Locate the cell with the specified text and output its [X, Y] center coordinate. 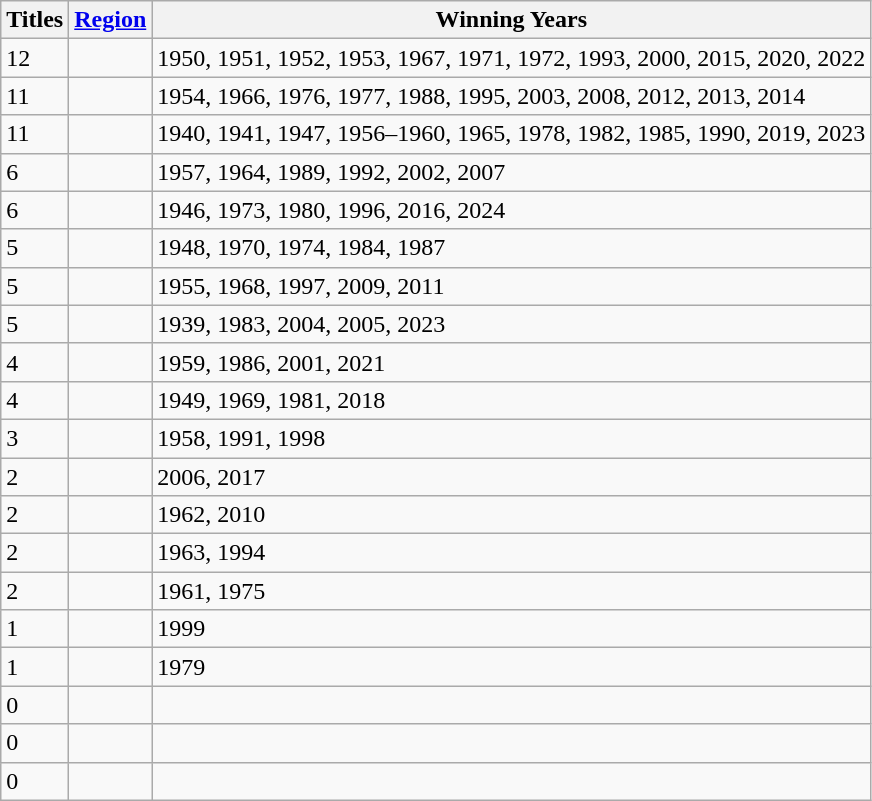
1959, 1986, 2001, 2021 [512, 362]
1946, 1973, 1980, 1996, 2016, 2024 [512, 210]
1954, 1966, 1976, 1977, 1988, 1995, 2003, 2008, 2012, 2013, 2014 [512, 96]
Titles [35, 20]
12 [35, 58]
1961, 1975 [512, 591]
2006, 2017 [512, 477]
1962, 2010 [512, 515]
Region [110, 20]
1939, 1983, 2004, 2005, 2023 [512, 324]
1940, 1941, 1947, 1956–1960, 1965, 1978, 1982, 1985, 1990, 2019, 2023 [512, 134]
Winning Years [512, 20]
3 [35, 438]
1950, 1951, 1952, 1953, 1967, 1971, 1972, 1993, 2000, 2015, 2020, 2022 [512, 58]
1979 [512, 667]
1963, 1994 [512, 553]
1949, 1969, 1981, 2018 [512, 400]
1958, 1991, 1998 [512, 438]
1999 [512, 629]
1955, 1968, 1997, 2009, 2011 [512, 286]
1957, 1964, 1989, 1992, 2002, 2007 [512, 172]
1948, 1970, 1974, 1984, 1987 [512, 248]
